Extract the [x, y] coordinate from the center of the cell holding the provided text.  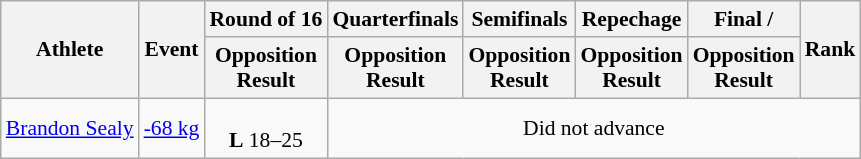
-68 kg [172, 128]
Final / [744, 19]
Athlete [70, 50]
Semifinals [519, 19]
Rank [830, 50]
Did not advance [594, 128]
Brandon Sealy [70, 128]
Round of 16 [266, 19]
Repechage [631, 19]
Event [172, 50]
L 18–25 [266, 128]
Quarterfinals [395, 19]
